Provide the [X, Y] coordinate of the cell's center where the given text is located.  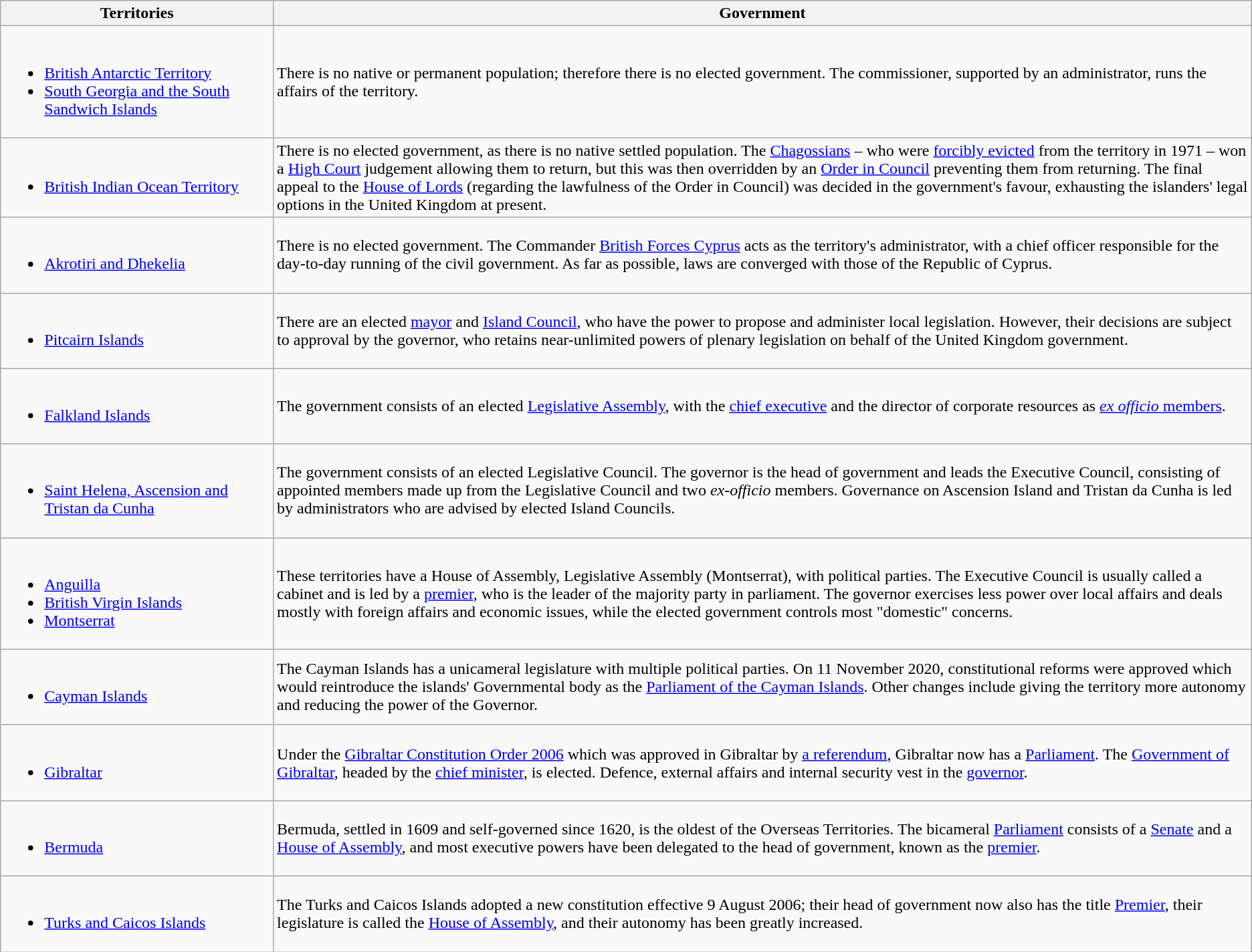
The government consists of an elected Legislative Assembly, with the chief executive and the director of corporate resources as ex officio members. [762, 406]
Gibraltar [137, 762]
Cayman Islands [137, 687]
Saint Helena, Ascension and Tristan da Cunha [137, 491]
AnguillaBritish Virgin IslandsMontserrat [137, 594]
Pitcairn Islands [137, 330]
British Antarctic TerritorySouth Georgia and the South Sandwich Islands [137, 82]
Falkland Islands [137, 406]
Turks and Caicos Islands [137, 913]
Territories [137, 13]
British Indian Ocean Territory [137, 178]
Bermuda [137, 838]
Government [762, 13]
Akrotiri and Dhekelia [137, 255]
